Identify which cell holds the provided text, then report its (X, Y) central coordinate. 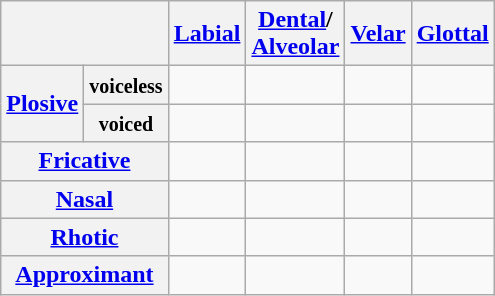
Dental/Alveolar (296, 34)
Nasal (84, 199)
Approximant (84, 275)
Plosive (42, 104)
voiceless (126, 85)
voiced (126, 123)
Glottal (452, 34)
Fricative (84, 161)
Labial (207, 34)
Rhotic (84, 237)
Velar (378, 34)
